Extract the [x, y] coordinate from the center of the cell holding the provided text.  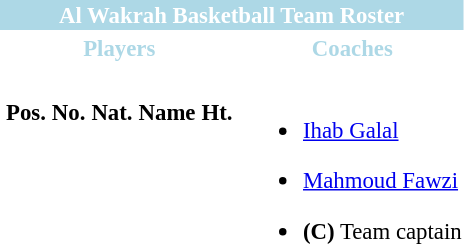
Coaches [353, 48]
Νο. [68, 113]
Al Wakrah Basketball Team Roster [232, 15]
Name [167, 113]
Players [119, 48]
Nat. [112, 113]
Pos. [26, 113]
Ht. [217, 113]
